Find where the given text appears and provide that cell's center as (x, y) coordinate. 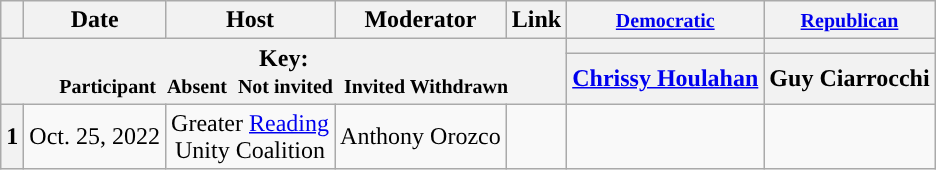
Key: Participant Absent Not invited Invited Withdrawn (284, 72)
Democratic (666, 20)
Date (95, 20)
Chrissy Houlahan (666, 78)
Guy Ciarrocchi (850, 78)
1 (12, 136)
Oct. 25, 2022 (95, 136)
Host (250, 20)
Link (536, 20)
Anthony Orozco (421, 136)
Moderator (421, 20)
Republican (850, 20)
Greater ReadingUnity Coalition (250, 136)
